Return the [x, y] coordinate for the center point of the cell that contains the specified text.  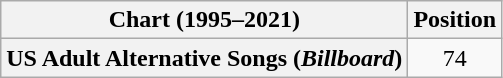
Chart (1995–2021) [204, 20]
74 [455, 58]
US Adult Alternative Songs (Billboard) [204, 58]
Position [455, 20]
